Determine the [X, Y] coordinate at the center of the cell enclosing the given text.  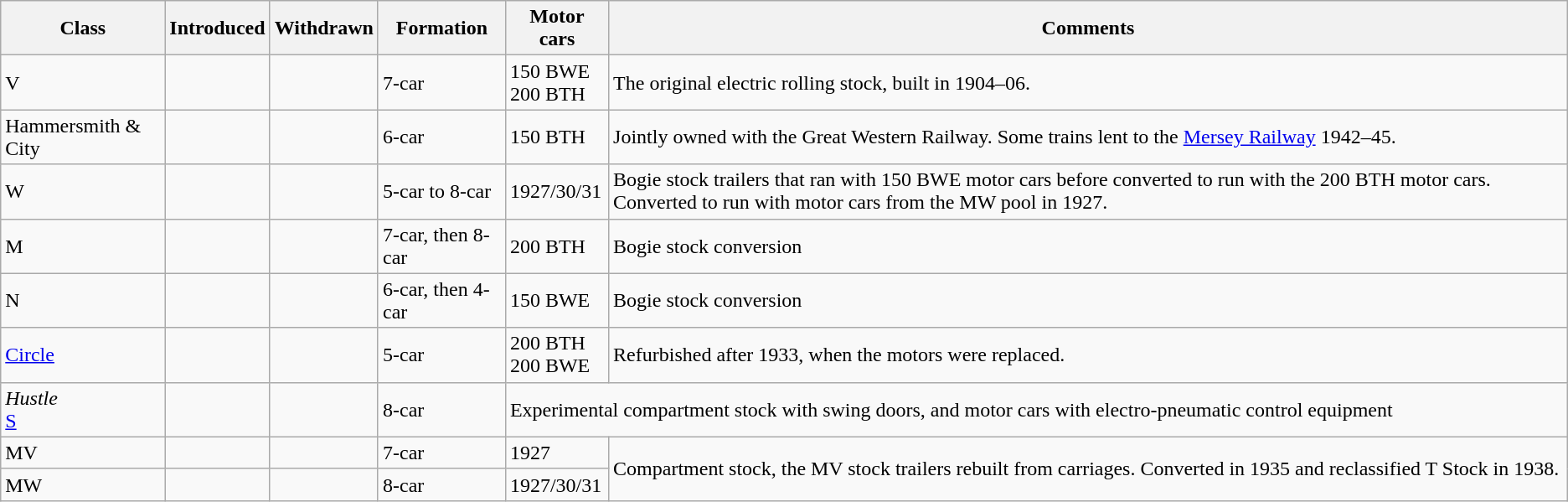
Jointly owned with the Great Western Railway. Some trains lent to the Mersey Railway 1942–45. [1089, 137]
V [83, 82]
150 BWE [556, 300]
The original electric rolling stock, built in 1904–06. [1089, 82]
MV [83, 453]
Introduced [218, 28]
M [83, 246]
N [83, 300]
150 BWE200 BTH [556, 82]
W [83, 191]
HustleS [83, 409]
Circle [83, 355]
Withdrawn [323, 28]
Comments [1089, 28]
Compartment stock, the MV stock trailers rebuilt from carriages. Converted in 1935 and reclassified T Stock in 1938. [1089, 468]
200 BTH [556, 246]
Motor cars [556, 28]
5-car [441, 355]
1927 [556, 453]
5-car to 8-car [441, 191]
Formation [441, 28]
6-car, then 4-car [441, 300]
Refurbished after 1933, when the motors were replaced. [1089, 355]
150 BTH [556, 137]
Experimental compartment stock with swing doors, and motor cars with electro-pneumatic control equipment [1036, 409]
Class [83, 28]
200 BTH200 BWE [556, 355]
6-car [441, 137]
7-car, then 8-car [441, 246]
Hammersmith & City [83, 137]
MW [83, 484]
